Search for the cell housing the specified text and yield its (x, y) center coordinate. 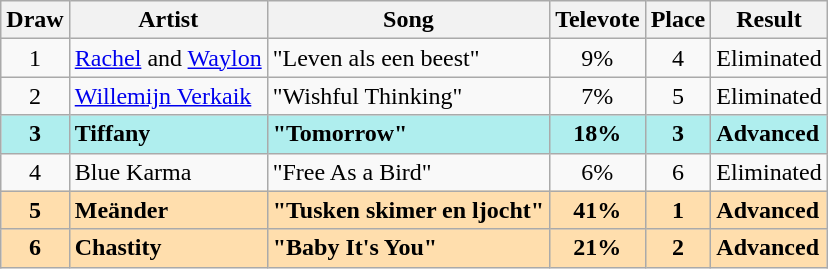
Chastity (168, 248)
"Free As a Bird" (408, 172)
"Wishful Thinking" (408, 96)
Blue Karma (168, 172)
Draw (35, 20)
"Baby It's You" (408, 248)
Song (408, 20)
"Leven als een beest" (408, 58)
41% (598, 210)
"Tomorrow" (408, 134)
18% (598, 134)
Televote (598, 20)
Meänder (168, 210)
6% (598, 172)
Place (678, 20)
Tiffany (168, 134)
Result (769, 20)
"Tusken skimer en ljocht" (408, 210)
Rachel and Waylon (168, 58)
7% (598, 96)
21% (598, 248)
9% (598, 58)
Willemijn Verkaik (168, 96)
Artist (168, 20)
